Output the [X, Y] coordinate of the center of the cell containing the given text.  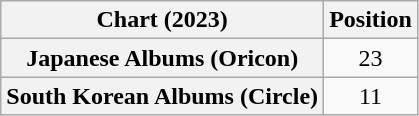
11 [371, 96]
23 [371, 58]
Japanese Albums (Oricon) [162, 58]
Chart (2023) [162, 20]
South Korean Albums (Circle) [162, 96]
Position [371, 20]
